Return [x, y] of the center of cell containing provided text 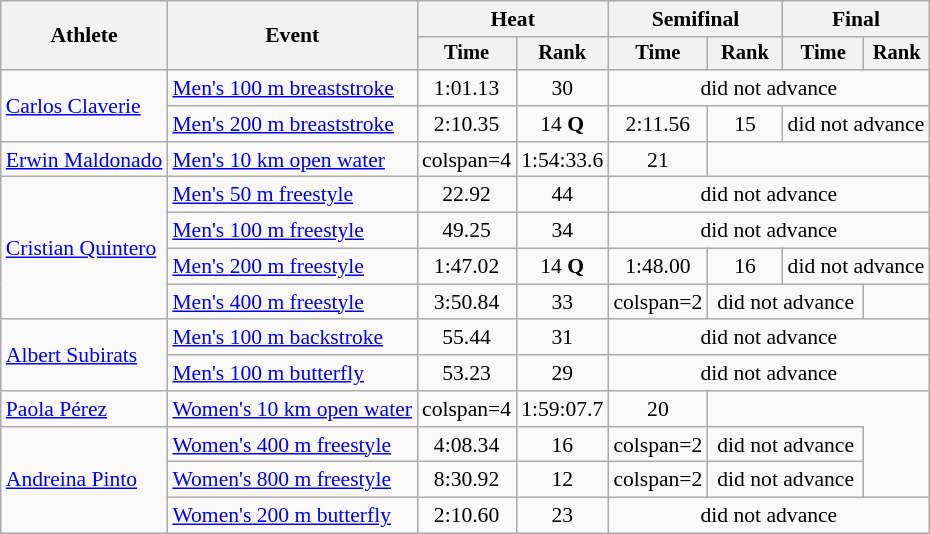
Carlos Claverie [84, 106]
Women's 400 m freestyle [292, 445]
Cristian Quintero [84, 248]
Men's 100 m butterfly [292, 373]
2:10.35 [466, 124]
Men's 10 km open water [292, 160]
1:01.13 [466, 88]
34 [562, 231]
1:48.00 [658, 267]
30 [562, 88]
Women's 800 m freestyle [292, 480]
Final [856, 19]
55.44 [466, 338]
Athlete [84, 36]
23 [562, 516]
Heat [512, 19]
20 [658, 409]
15 [744, 124]
Andreina Pinto [84, 480]
33 [562, 302]
Erwin Maldonado [84, 160]
4:08.34 [466, 445]
31 [562, 338]
2:11.56 [658, 124]
2:10.60 [466, 516]
Men's 100 m freestyle [292, 231]
53.23 [466, 373]
8:30.92 [466, 480]
Albert Subirats [84, 356]
3:50.84 [466, 302]
Men's 200 m breaststroke [292, 124]
Semifinal [695, 19]
49.25 [466, 231]
1:47.02 [466, 267]
12 [562, 480]
Men's 50 m freestyle [292, 195]
1:54:33.6 [562, 160]
Women's 10 km open water [292, 409]
Men's 200 m freestyle [292, 267]
44 [562, 195]
22.92 [466, 195]
29 [562, 373]
Paola Pérez [84, 409]
Men's 100 m breaststroke [292, 88]
Men's 400 m freestyle [292, 302]
Event [292, 36]
21 [658, 160]
Women's 200 m butterfly [292, 516]
1:59:07.7 [562, 409]
Men's 100 m backstroke [292, 338]
